Scan for the cell matching the given text and deliver its (X, Y) coordinate at center. 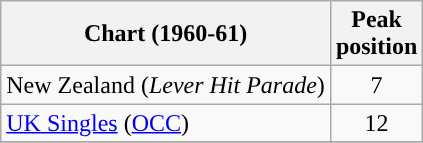
Chart (1960-61) (166, 34)
7 (376, 85)
Peakposition (376, 34)
12 (376, 123)
UK Singles (OCC) (166, 123)
New Zealand (Lever Hit Parade) (166, 85)
